Extract the (x, y) coordinate from the center of the cell holding the provided text.  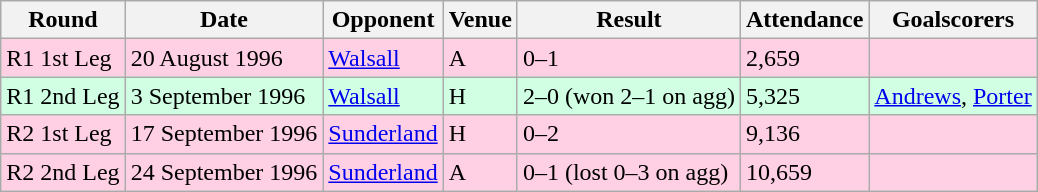
Opponent (383, 20)
0–1 (lost 0–3 on agg) (628, 172)
3 September 1996 (224, 96)
20 August 1996 (224, 58)
R2 1st Leg (63, 134)
Venue (480, 20)
0–2 (628, 134)
R1 2nd Leg (63, 96)
0–1 (628, 58)
R1 1st Leg (63, 58)
Attendance (804, 20)
Date (224, 20)
Goalscorers (953, 20)
2,659 (804, 58)
Round (63, 20)
24 September 1996 (224, 172)
5,325 (804, 96)
2–0 (won 2–1 on agg) (628, 96)
Andrews, Porter (953, 96)
10,659 (804, 172)
9,136 (804, 134)
R2 2nd Leg (63, 172)
Result (628, 20)
17 September 1996 (224, 134)
